Provide the (x, y) coordinate of the cell's center where the given text is located.  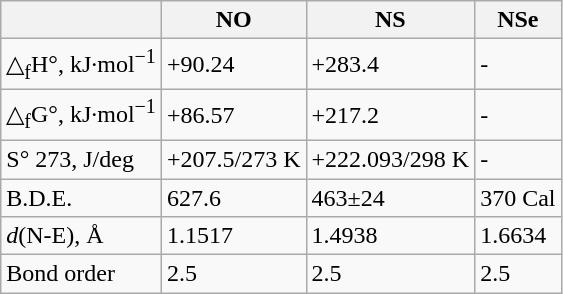
1.1517 (234, 236)
+283.4 (390, 64)
463±24 (390, 198)
627.6 (234, 198)
Bond order (82, 274)
1.6634 (518, 236)
NO (234, 20)
+217.2 (390, 116)
NS (390, 20)
+222.093/298 K (390, 159)
1.4938 (390, 236)
370 Cal (518, 198)
+90.24 (234, 64)
△fG°, kJ·mol−1 (82, 116)
NSe (518, 20)
B.D.E. (82, 198)
d(N-E), Å (82, 236)
△fH°, kJ·mol−1 (82, 64)
+86.57 (234, 116)
S° 273, J/deg (82, 159)
+207.5/273 K (234, 159)
